Extract the [X, Y] coordinate from the center of the cell holding the provided text.  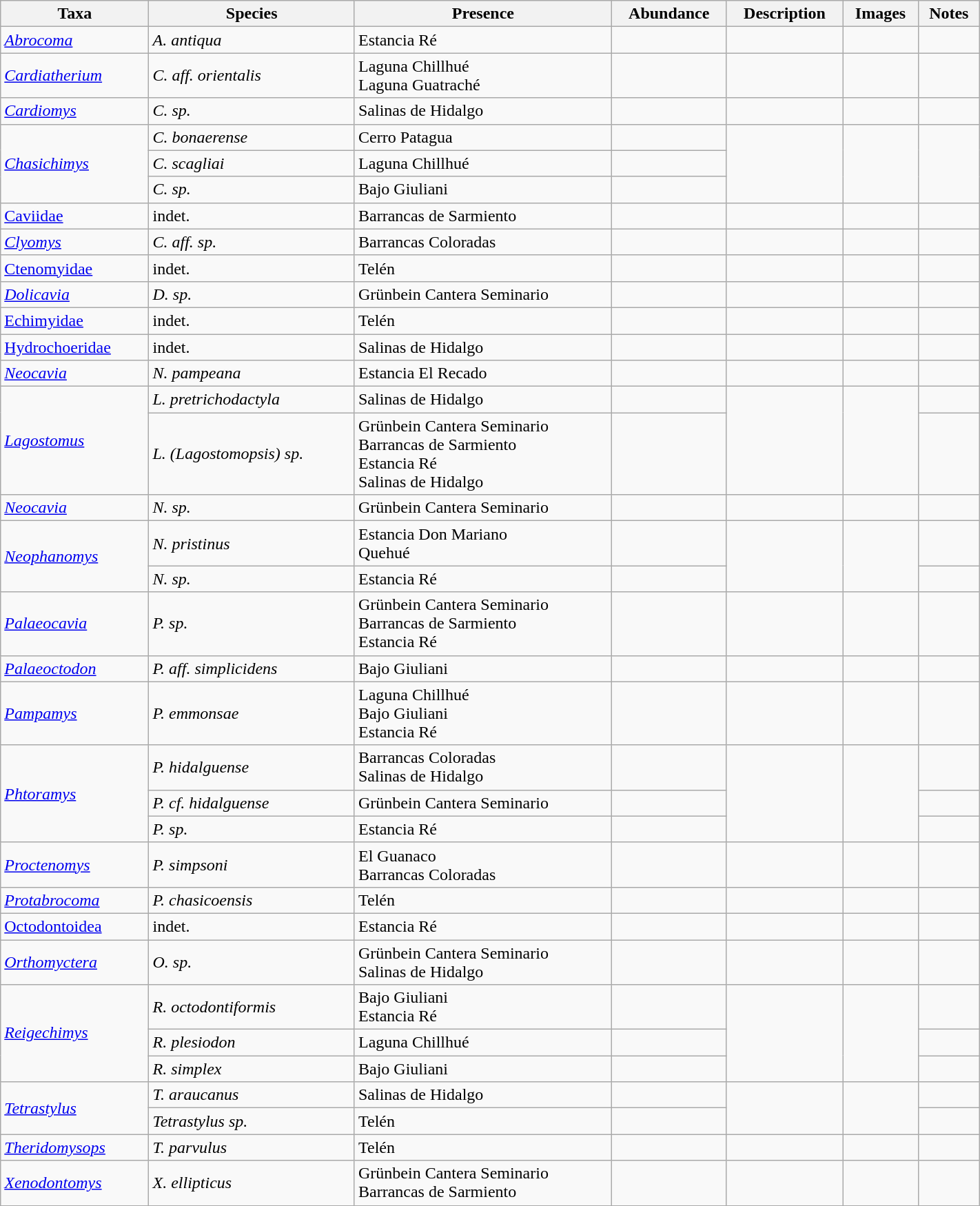
Palaeoctodon [74, 668]
P. chasicoensis [252, 900]
Lagostomus [74, 441]
Ctenomyidae [74, 268]
R. plesiodon [252, 1043]
Cardiatherium [74, 76]
Clyomys [74, 242]
R. octodontiformis [252, 1008]
P. simpsoni [252, 864]
P. aff. simplicidens [252, 668]
P. cf. hidalguense [252, 803]
Orthomyctera [74, 962]
Neophanomys [74, 557]
T. araucanus [252, 1095]
P. hidalguense [252, 768]
Grünbein Cantera SeminarioBarrancas de Sarmiento [482, 1183]
Tetrastylus [74, 1108]
Notes [948, 14]
Tetrastylus sp. [252, 1121]
N. pristinus [252, 543]
Bajo GiulianiEstancia Ré [482, 1008]
N. pampeana [252, 374]
Barrancas ColoradasSalinas de Hidalgo [482, 768]
Images [881, 14]
Abundance [668, 14]
Proctenomys [74, 864]
Dolicavia [74, 294]
X. ellipticus [252, 1183]
Pampamys [74, 713]
Octodontoidea [74, 926]
Species [252, 14]
O. sp. [252, 962]
Taxa [74, 14]
R. simplex [252, 1069]
Estancia El Recado [482, 374]
D. sp. [252, 294]
Reigechimys [74, 1034]
Presence [482, 14]
Grünbein Cantera SeminarioBarrancas de SarmientoEstancia Ré [482, 624]
Grünbein Cantera SeminarioBarrancas de SarmientoEstancia RéSalinas de Hidalgo [482, 453]
Description [784, 14]
Estancia Don MarianoQuehué [482, 543]
T. parvulus [252, 1147]
C. aff. sp. [252, 242]
C. scagliai [252, 163]
Grünbein Cantera SeminarioSalinas de Hidalgo [482, 962]
A. antiqua [252, 40]
L. (Lagostomopsis) sp. [252, 453]
El GuanacoBarrancas Coloradas [482, 864]
Echimyidae [74, 320]
Protabrocoma [74, 900]
Chasichimys [74, 163]
Laguna ChillhuéLaguna Guatraché [482, 76]
Phtoramys [74, 794]
Cardiomys [74, 111]
Laguna ChillhuéBajo GiulianiEstancia Ré [482, 713]
Caviidae [74, 216]
Barrancas de Sarmiento [482, 216]
Barrancas Coloradas [482, 242]
Palaeocavia [74, 624]
C. aff. orientalis [252, 76]
Theridomysops [74, 1147]
P. emmonsae [252, 713]
Abrocoma [74, 40]
Cerro Patagua [482, 137]
Xenodontomys [74, 1183]
L. pretrichodactyla [252, 400]
C. bonaerense [252, 137]
Hydrochoeridae [74, 347]
